Capture the cell that displays the provided text and extract its [X, Y] central coordinate. 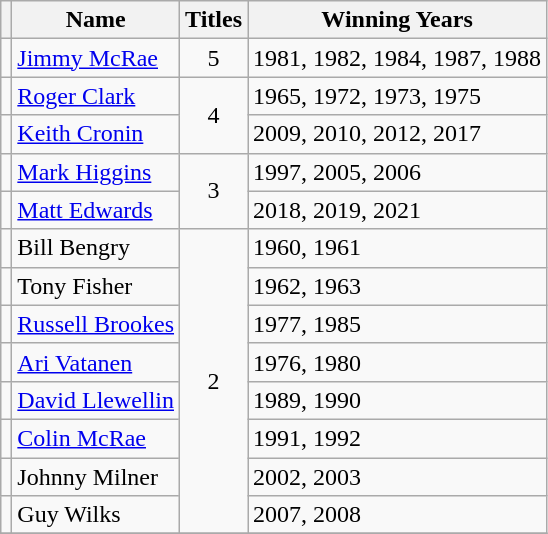
1991, 1992 [398, 438]
3 [214, 191]
2007, 2008 [398, 515]
2009, 2010, 2012, 2017 [398, 134]
5 [214, 58]
Keith Cronin [96, 134]
1989, 1990 [398, 400]
1976, 1980 [398, 362]
1977, 1985 [398, 324]
Bill Bengry [96, 248]
Russell Brookes [96, 324]
Tony Fisher [96, 286]
1965, 1972, 1973, 1975 [398, 96]
1997, 2005, 2006 [398, 172]
Jimmy McRae [96, 58]
Name [96, 20]
1962, 1963 [398, 286]
David Llewellin [96, 400]
Roger Clark [96, 96]
Guy Wilks [96, 515]
4 [214, 115]
2 [214, 381]
Matt Edwards [96, 210]
Winning Years [398, 20]
Titles [214, 20]
1981, 1982, 1984, 1987, 1988 [398, 58]
2018, 2019, 2021 [398, 210]
2002, 2003 [398, 477]
Colin McRae [96, 438]
Ari Vatanen [96, 362]
Mark Higgins [96, 172]
1960, 1961 [398, 248]
Johnny Milner [96, 477]
